Scan for the cell matching the given text and deliver its [x, y] coordinate at center. 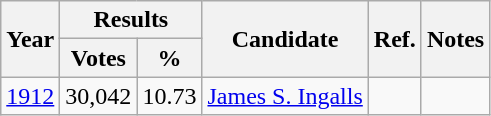
Votes [98, 58]
James S. Ingalls [285, 96]
Results [131, 20]
% [170, 58]
30,042 [98, 96]
Year [30, 39]
10.73 [170, 96]
Candidate [285, 39]
Notes [455, 39]
Ref. [394, 39]
1912 [30, 96]
